Provide the [x, y] coordinate of the cell's center where the given text is located.  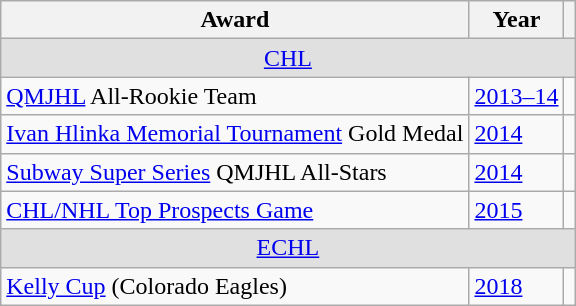
2013–14 [516, 96]
Year [516, 20]
CHL/NHL Top Prospects Game [235, 210]
Kelly Cup (Colorado Eagles) [235, 286]
Subway Super Series QMJHL All-Stars [235, 172]
2018 [516, 286]
Award [235, 20]
2015 [516, 210]
ECHL [288, 248]
Ivan Hlinka Memorial Tournament Gold Medal [235, 134]
QMJHL All-Rookie Team [235, 96]
CHL [288, 58]
